From the cell containing the given text, extract its center point as [X, Y] coordinate. 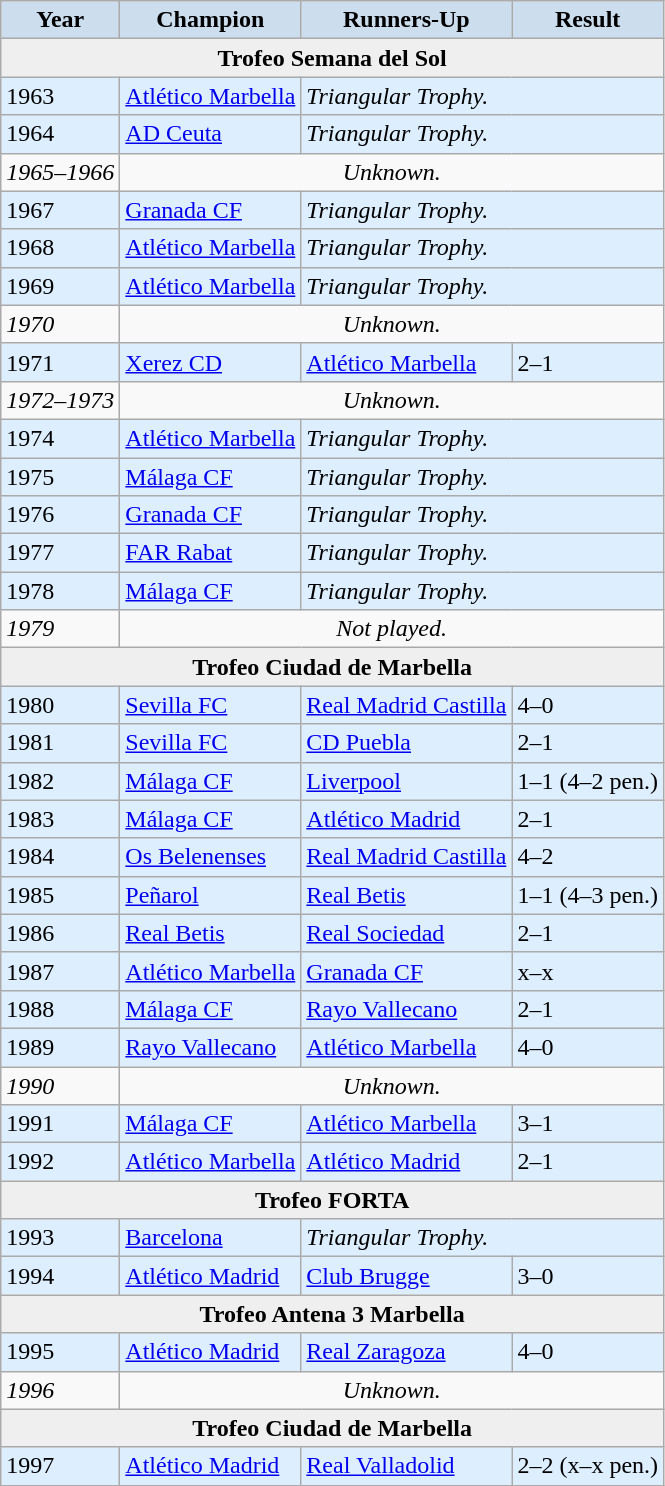
1967 [60, 210]
1971 [60, 362]
1965–1966 [60, 172]
Real Sociedad [406, 933]
Os Belenenses [210, 857]
1964 [60, 134]
1–1 (4–2 pen.) [588, 781]
1987 [60, 971]
x–x [588, 971]
1968 [60, 248]
1996 [60, 1390]
1991 [60, 1124]
Xerez CD [210, 362]
Year [60, 20]
Champion [210, 20]
Trofeo FORTA [332, 1200]
1982 [60, 781]
1978 [60, 591]
1986 [60, 933]
1969 [60, 286]
1972–1973 [60, 400]
1985 [60, 895]
1994 [60, 1276]
Not played. [392, 629]
1977 [60, 553]
1–1 (4–3 pen.) [588, 895]
1988 [60, 1009]
Liverpool [406, 781]
1975 [60, 477]
Barcelona [210, 1238]
3–1 [588, 1124]
1983 [60, 819]
1990 [60, 1085]
1970 [60, 324]
1963 [60, 96]
1992 [60, 1162]
Club Brugge [406, 1276]
3–0 [588, 1276]
1980 [60, 705]
FAR Rabat [210, 553]
2–2 (x–x pen.) [588, 1466]
CD Puebla [406, 743]
Trofeo Semana del Sol [332, 58]
1989 [60, 1047]
Runners-Up [406, 20]
Real Valladolid [406, 1466]
4–2 [588, 857]
1995 [60, 1352]
1984 [60, 857]
Peñarol [210, 895]
1997 [60, 1466]
Trofeo Antena 3 Marbella [332, 1314]
Result [588, 20]
1976 [60, 515]
1981 [60, 743]
1974 [60, 438]
AD Ceuta [210, 134]
1993 [60, 1238]
Real Zaragoza [406, 1352]
1979 [60, 629]
